Extract the (X, Y) coordinate from the center of the cell holding the provided text.  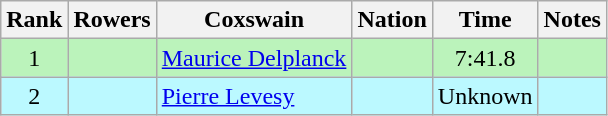
Rank (34, 20)
1 (34, 58)
Coxswain (254, 20)
Time (485, 20)
2 (34, 96)
Rowers (112, 20)
Maurice Delplanck (254, 58)
7:41.8 (485, 58)
Notes (572, 20)
Unknown (485, 96)
Pierre Levesy (254, 96)
Nation (392, 20)
